Detect which cell encompasses the target text, then output its (X, Y) center coordinate. 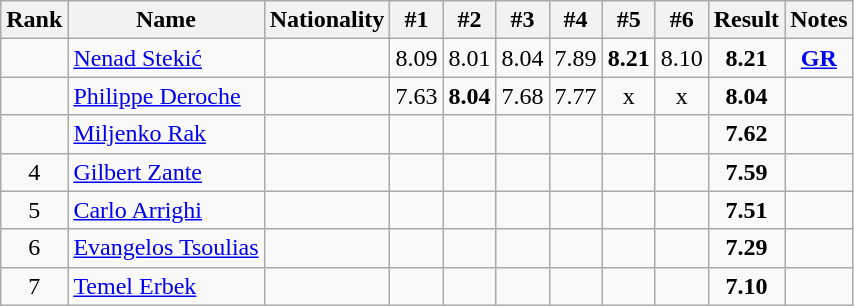
8.10 (682, 58)
#6 (682, 20)
7.89 (576, 58)
7.51 (746, 210)
Nationality (327, 20)
#5 (628, 20)
Gilbert Zante (166, 172)
4 (34, 172)
#2 (470, 20)
Name (166, 20)
Nenad Stekić (166, 58)
Evangelos Tsoulias (166, 248)
7.29 (746, 248)
Notes (819, 20)
7.68 (522, 96)
GR (819, 58)
#1 (416, 20)
Rank (34, 20)
8.01 (470, 58)
Carlo Arrighi (166, 210)
Result (746, 20)
6 (34, 248)
7.59 (746, 172)
8.09 (416, 58)
7.63 (416, 96)
7.62 (746, 134)
7.10 (746, 286)
Miljenko Rak (166, 134)
Philippe Deroche (166, 96)
7.77 (576, 96)
Temel Erbek (166, 286)
#4 (576, 20)
5 (34, 210)
#3 (522, 20)
7 (34, 286)
